Locate the cell with the specified text and output its [X, Y] center coordinate. 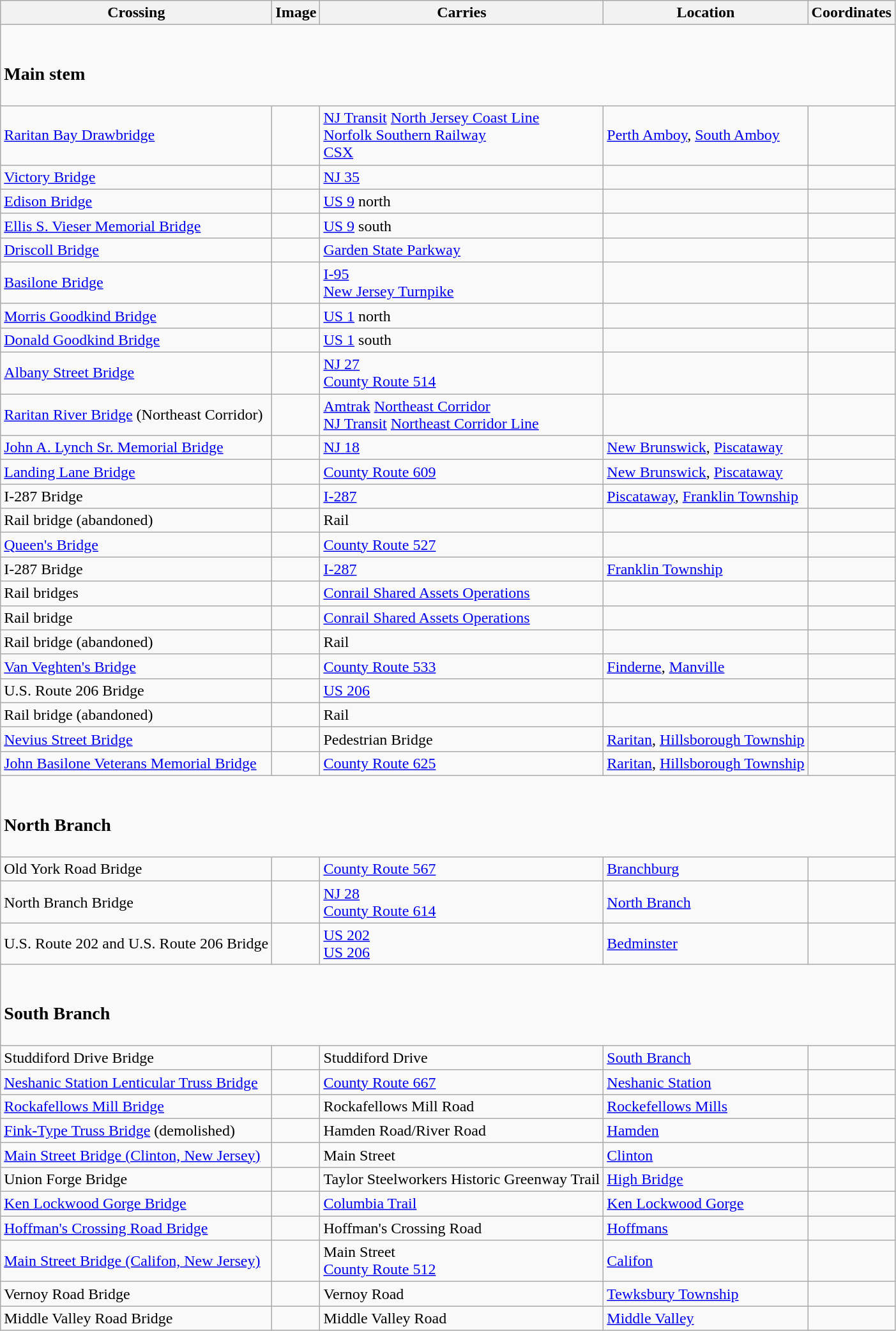
Taylor Steelworkers Historic Greenway Trail [462, 1179]
Van Veghten's Bridge [137, 666]
Morris Goodkind Bridge [137, 316]
Piscataway, Franklin Township [706, 496]
Victory Bridge [137, 177]
Ellis S. Vieser Memorial Bridge [137, 225]
Hoffman's Crossing Road Bridge [137, 1228]
High Bridge [706, 1179]
Main Street [462, 1155]
Edison Bridge [137, 201]
Columbia Trail [462, 1204]
Union Forge Bridge [137, 1179]
Middle Valley Road [462, 1318]
NJ Transit North Jersey Coast LineNorfolk Southern RailwayCSX [462, 135]
Landing Lane Bridge [137, 472]
Ken Lockwood Gorge [706, 1204]
County Route 625 [462, 763]
NJ 35 [462, 177]
Branchburg [706, 869]
Carries [462, 13]
NJ 18 [462, 448]
County Route 533 [462, 666]
Perth Amboy, South Amboy [706, 135]
Rockefellows Mills [706, 1106]
Clinton [706, 1155]
County Route 527 [462, 545]
John Basilone Veterans Memorial Bridge [137, 763]
Neshanic Station Lenticular Truss Bridge [137, 1082]
Donald Goodkind Bridge [137, 340]
US 9 north [462, 201]
Raritan River Bridge (Northeast Corridor) [137, 415]
Hoffman's Crossing Road [462, 1228]
Pedestrian Bridge [462, 739]
Fink-Type Truss Bridge (demolished) [137, 1130]
Rail bridge [137, 618]
US 1 south [462, 340]
Middle Valley [706, 1318]
US 202 US 206 [462, 944]
Rail bridges [137, 593]
Driscoll Bridge [137, 250]
Bedminster [706, 944]
Hamden [706, 1130]
Location [706, 13]
Main stem [448, 65]
North Branch Bridge [137, 902]
Nevius Street Bridge [137, 739]
U.S. Route 206 Bridge [137, 690]
Studdiford Drive Bridge [137, 1058]
US 9 south [462, 225]
Vernoy Road Bridge [137, 1294]
Amtrak Northeast Corridor NJ Transit Northeast Corridor Line [462, 415]
US 1 north [462, 316]
Main Street Bridge (Clinton, New Jersey) [137, 1155]
Basilone Bridge [137, 282]
Middle Valley Road Bridge [137, 1318]
US 206 [462, 690]
Hoffmans [706, 1228]
Image [296, 13]
I-95 New Jersey Turnpike [462, 282]
Ken Lockwood Gorge Bridge [137, 1204]
Old York Road Bridge [137, 869]
Neshanic Station [706, 1082]
County Route 667 [462, 1082]
Queen's Bridge [137, 545]
Hamden Road/River Road [462, 1130]
Vernoy Road [462, 1294]
NJ 27 County Route 514 [462, 373]
Tewksbury Township [706, 1294]
Rockafellows Mill Road [462, 1106]
Studdiford Drive [462, 1058]
Main Street County Route 512 [462, 1261]
NJ 28 County Route 614 [462, 902]
Finderne, Manville [706, 666]
John A. Lynch Sr. Memorial Bridge [137, 448]
County Route 567 [462, 869]
Coordinates [851, 13]
Califon [706, 1261]
Albany Street Bridge [137, 373]
Crossing [137, 13]
U.S. Route 202 and U.S. Route 206 Bridge [137, 944]
Garden State Parkway [462, 250]
Raritan Bay Drawbridge [137, 135]
County Route 609 [462, 472]
Franklin Township [706, 569]
Rockafellows Mill Bridge [137, 1106]
Main Street Bridge (Califon, New Jersey) [137, 1261]
